Provide the [X, Y] coordinate of the cell's center where the given text is located.  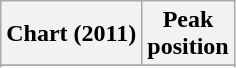
Peakposition [188, 34]
Chart (2011) [72, 34]
